Detect which cell encompasses the target text, then output its [x, y] center coordinate. 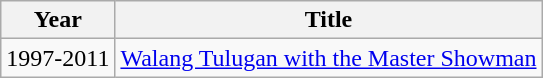
Walang Tulugan with the Master Showman [328, 58]
Title [328, 20]
Year [58, 20]
1997-2011 [58, 58]
